Scan for the cell matching the given text and deliver its [x, y] coordinate at center. 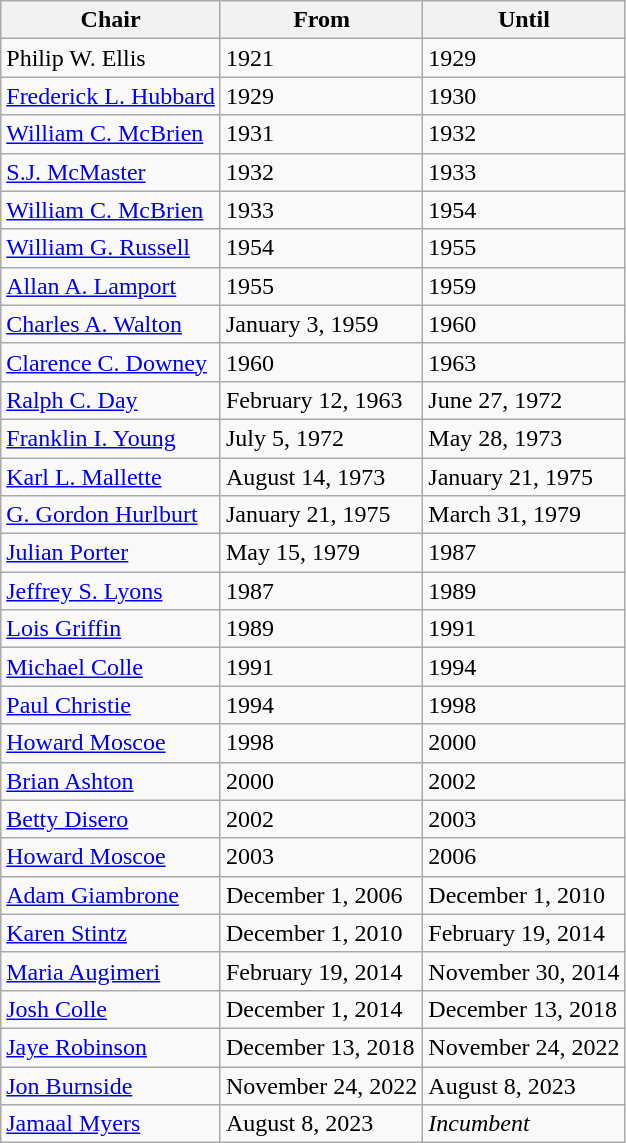
December 1, 2006 [321, 895]
Allan A. Lamport [111, 286]
December 1, 2014 [321, 1009]
May 28, 1973 [524, 438]
2006 [524, 857]
1959 [524, 286]
February 12, 1963 [321, 400]
January 3, 1959 [321, 324]
Adam Giambrone [111, 895]
May 15, 1979 [321, 553]
Ralph C. Day [111, 400]
Paul Christie [111, 705]
Maria Augimeri [111, 971]
Betty Disero [111, 819]
March 31, 1979 [524, 515]
Franklin I. Young [111, 438]
Julian Porter [111, 553]
July 5, 1972 [321, 438]
1921 [321, 58]
1963 [524, 362]
Brian Ashton [111, 781]
Jon Burnside [111, 1085]
Jeffrey S. Lyons [111, 591]
Jaye Robinson [111, 1047]
G. Gordon Hurlburt [111, 515]
1931 [321, 134]
Charles A. Walton [111, 324]
S.J. McMaster [111, 172]
Philip W. Ellis [111, 58]
From [321, 20]
Lois Griffin [111, 629]
Josh Colle [111, 1009]
Frederick L. Hubbard [111, 96]
November 30, 2014 [524, 971]
William G. Russell [111, 248]
Karen Stintz [111, 933]
Jamaal Myers [111, 1124]
1930 [524, 96]
Until [524, 20]
Michael Colle [111, 667]
Chair [111, 20]
Incumbent [524, 1124]
Karl L. Mallette [111, 477]
Clarence C. Downey [111, 362]
August 14, 1973 [321, 477]
June 27, 1972 [524, 400]
